Return (X, Y) of the center of cell containing provided text 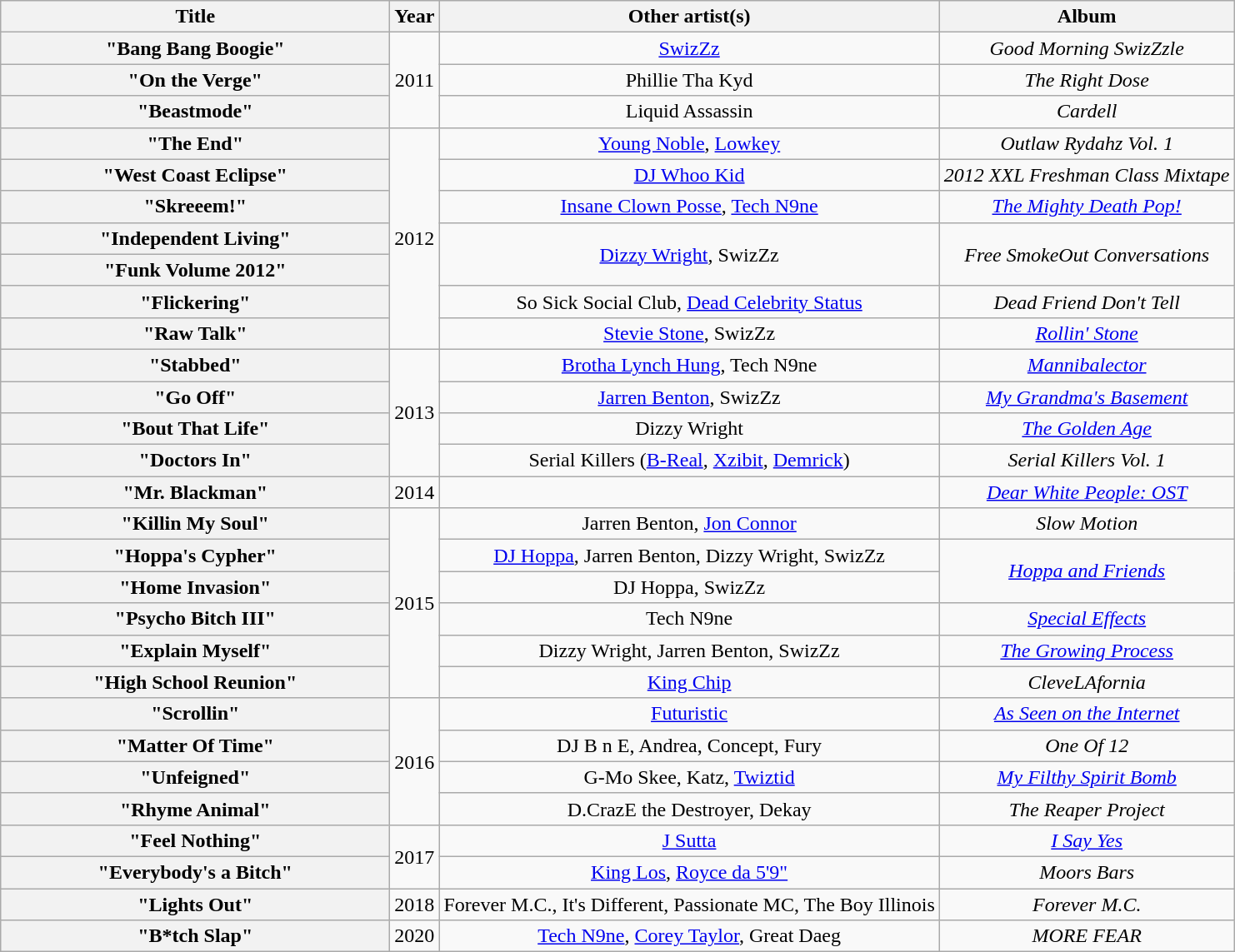
Good Morning SwizZzle (1087, 48)
"Funk Volume 2012" (195, 270)
"Lights Out" (195, 904)
"Flickering" (195, 302)
Special Effects (1087, 619)
My Grandma's Basement (1087, 397)
Stevie Stone, SwizZz (689, 333)
Title (195, 17)
"Everybody's a Bitch" (195, 872)
"Independent Living" (195, 238)
Hoppa and Friends (1087, 571)
King Chip (689, 682)
"Raw Talk" (195, 333)
Phillie Tha Kyd (689, 80)
"Bout That Life" (195, 429)
J Sutta (689, 840)
Brotha Lynch Hung, Tech N9ne (689, 365)
Other artist(s) (689, 17)
"Feel Nothing" (195, 840)
2015 (415, 603)
Serial Killers (B-Real, Xzibit, Demrick) (689, 461)
"Psycho Bitch III" (195, 619)
DJ Hoppa, Jarren Benton, Dizzy Wright, SwizZz (689, 556)
Dizzy Wright, SwizZz (689, 254)
As Seen on the Internet (1087, 714)
2017 (415, 856)
Outlaw Rydahz Vol. 1 (1087, 143)
DJ Whoo Kid (689, 175)
"Hoppa's Cypher" (195, 556)
D.CrazE the Destroyer, Dekay (689, 809)
2020 (415, 936)
Serial Killers Vol. 1 (1087, 461)
Mannibalector (1087, 365)
The Golden Age (1087, 429)
Jarren Benton, Jon Connor (689, 524)
"On the Verge" (195, 80)
"Bang Bang Boogie" (195, 48)
2013 (415, 412)
Dizzy Wright (689, 429)
DJ B n E, Andrea, Concept, Fury (689, 745)
Cardell (1087, 112)
Dear White People: OST (1087, 492)
2016 (415, 761)
Dead Friend Don't Tell (1087, 302)
"Explain Myself" (195, 650)
Forever M.C. (1087, 904)
Young Noble, Lowkey (689, 143)
Year (415, 17)
"West Coast Eclipse" (195, 175)
"Home Invasion" (195, 587)
CleveLAfornia (1087, 682)
The Reaper Project (1087, 809)
Rollin' Stone (1087, 333)
"Killin My Soul" (195, 524)
Tech N9ne, Corey Taylor, Great Daeg (689, 936)
"Mr. Blackman" (195, 492)
"The End" (195, 143)
Insane Clown Posse, Tech N9ne (689, 207)
2018 (415, 904)
"Rhyme Animal" (195, 809)
"Unfeigned" (195, 777)
"Go Off" (195, 397)
Dizzy Wright, Jarren Benton, SwizZz (689, 650)
"B*tch Slap" (195, 936)
Album (1087, 17)
SwizZz (689, 48)
DJ Hoppa, SwizZz (689, 587)
2012 XXL Freshman Class Mixtape (1087, 175)
2011 (415, 80)
Slow Motion (1087, 524)
G-Mo Skee, Katz, Twiztid (689, 777)
I Say Yes (1087, 840)
King Los, Royce da 5'9" (689, 872)
"High School Reunion" (195, 682)
MORE FEAR (1087, 936)
Moors Bars (1087, 872)
Forever M.C., It's Different, Passionate MC, The Boy Illinois (689, 904)
2012 (415, 238)
2014 (415, 492)
"Beastmode" (195, 112)
"Stabbed" (195, 365)
Jarren Benton, SwizZz (689, 397)
Free SmokeOut Conversations (1087, 254)
Futuristic (689, 714)
My Filthy Spirit Bomb (1087, 777)
Liquid Assassin (689, 112)
The Right Dose (1087, 80)
"Scrollin" (195, 714)
The Mighty Death Pop! (1087, 207)
"Doctors In" (195, 461)
Tech N9ne (689, 619)
"Matter Of Time" (195, 745)
The Growing Process (1087, 650)
One Of 12 (1087, 745)
"Skreeem!" (195, 207)
So Sick Social Club, Dead Celebrity Status (689, 302)
